Pinpoint the cell where the given text exists, returning its [x, y] midpoint coordinate. 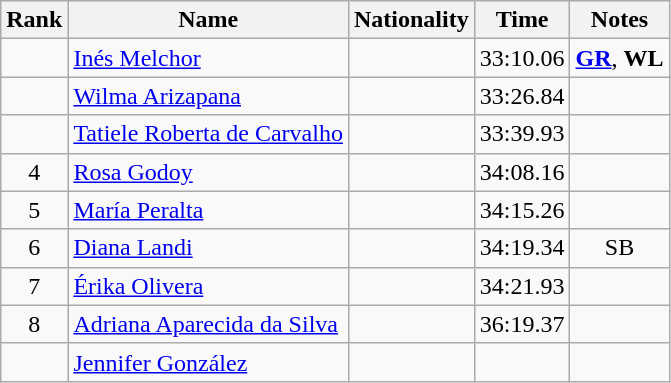
Nationality [411, 20]
Adriana Aparecida da Silva [208, 324]
8 [34, 324]
Name [208, 20]
Notes [620, 20]
34:19.34 [522, 248]
6 [34, 248]
34:21.93 [522, 286]
34:15.26 [522, 210]
33:39.93 [522, 134]
36:19.37 [522, 324]
4 [34, 172]
Diana Landi [208, 248]
Jennifer González [208, 362]
5 [34, 210]
7 [34, 286]
Time [522, 20]
Rank [34, 20]
33:10.06 [522, 58]
Inés Melchor [208, 58]
Rosa Godoy [208, 172]
María Peralta [208, 210]
GR, WL [620, 58]
Wilma Arizapana [208, 96]
33:26.84 [522, 96]
Tatiele Roberta de Carvalho [208, 134]
SB [620, 248]
34:08.16 [522, 172]
Érika Olivera [208, 286]
